Extract the [X, Y] coordinate from the center of the cell holding the provided text.  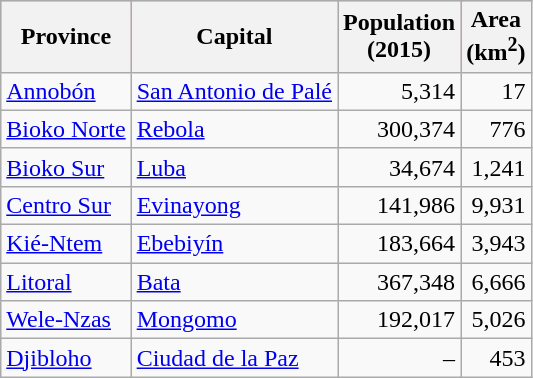
9,931 [496, 205]
5,026 [496, 320]
Ebebiyín [234, 244]
183,664 [400, 244]
Annobón [66, 91]
34,674 [400, 167]
– [400, 358]
Bioko Norte [66, 129]
Province [66, 37]
Djibloho [66, 358]
Evinayong [234, 205]
Wele-Nzas [66, 320]
300,374 [400, 129]
Centro Sur [66, 205]
Bata [234, 282]
Capital [234, 37]
6,666 [496, 282]
Population(2015) [400, 37]
17 [496, 91]
Mongomo [234, 320]
San Antonio de Palé [234, 91]
Rebola [234, 129]
453 [496, 358]
Ciudad de la Paz [234, 358]
Area(km2) [496, 37]
Luba [234, 167]
Litoral [66, 282]
Kié-Ntem [66, 244]
367,348 [400, 282]
5,314 [400, 91]
3,943 [496, 244]
776 [496, 129]
1,241 [496, 167]
Bioko Sur [66, 167]
141,986 [400, 205]
192,017 [400, 320]
